Capture the cell that displays the provided text and extract its [x, y] central coordinate. 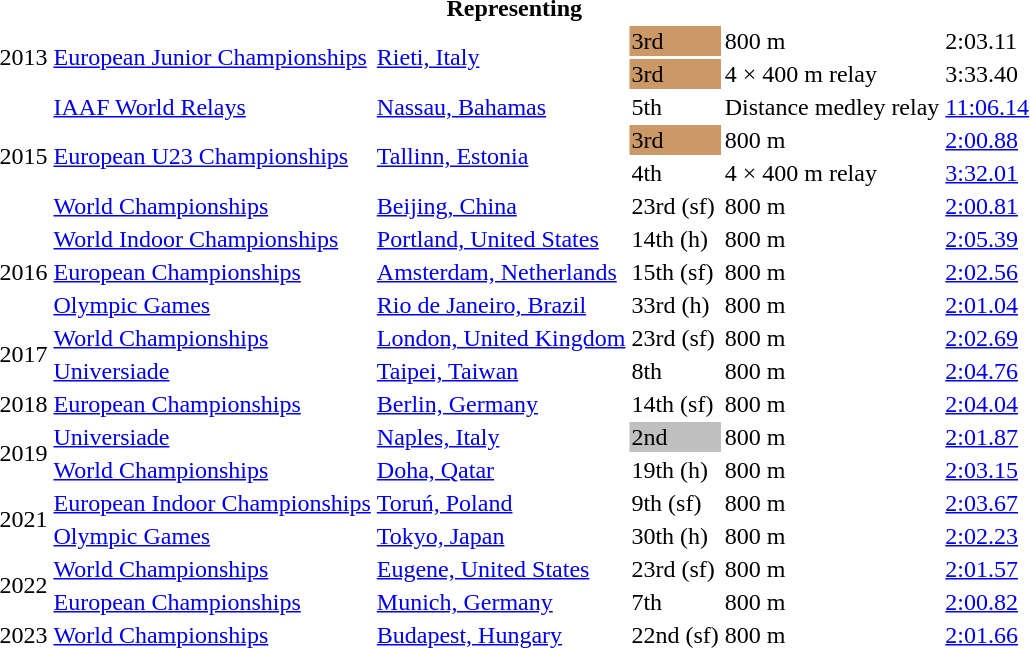
8th [675, 371]
London, United Kingdom [501, 338]
5th [675, 107]
Eugene, United States [501, 569]
15th (sf) [675, 272]
European Junior Championships [212, 58]
9th (sf) [675, 503]
2nd [675, 437]
Distance medley relay [832, 107]
Nassau, Bahamas [501, 107]
Taipei, Taiwan [501, 371]
19th (h) [675, 470]
7th [675, 602]
14th (h) [675, 239]
Berlin, Germany [501, 404]
Amsterdam, Netherlands [501, 272]
Tokyo, Japan [501, 536]
World Indoor Championships [212, 239]
33rd (h) [675, 305]
Munich, Germany [501, 602]
Doha, Qatar [501, 470]
Naples, Italy [501, 437]
Toruń, Poland [501, 503]
European Indoor Championships [212, 503]
Portland, United States [501, 239]
Tallinn, Estonia [501, 156]
Beijing, China [501, 206]
IAAF World Relays [212, 107]
Rio de Janeiro, Brazil [501, 305]
European U23 Championships [212, 156]
Rieti, Italy [501, 58]
14th (sf) [675, 404]
30th (h) [675, 536]
4th [675, 173]
